Locate the cell with the specified text and output its (X, Y) center coordinate. 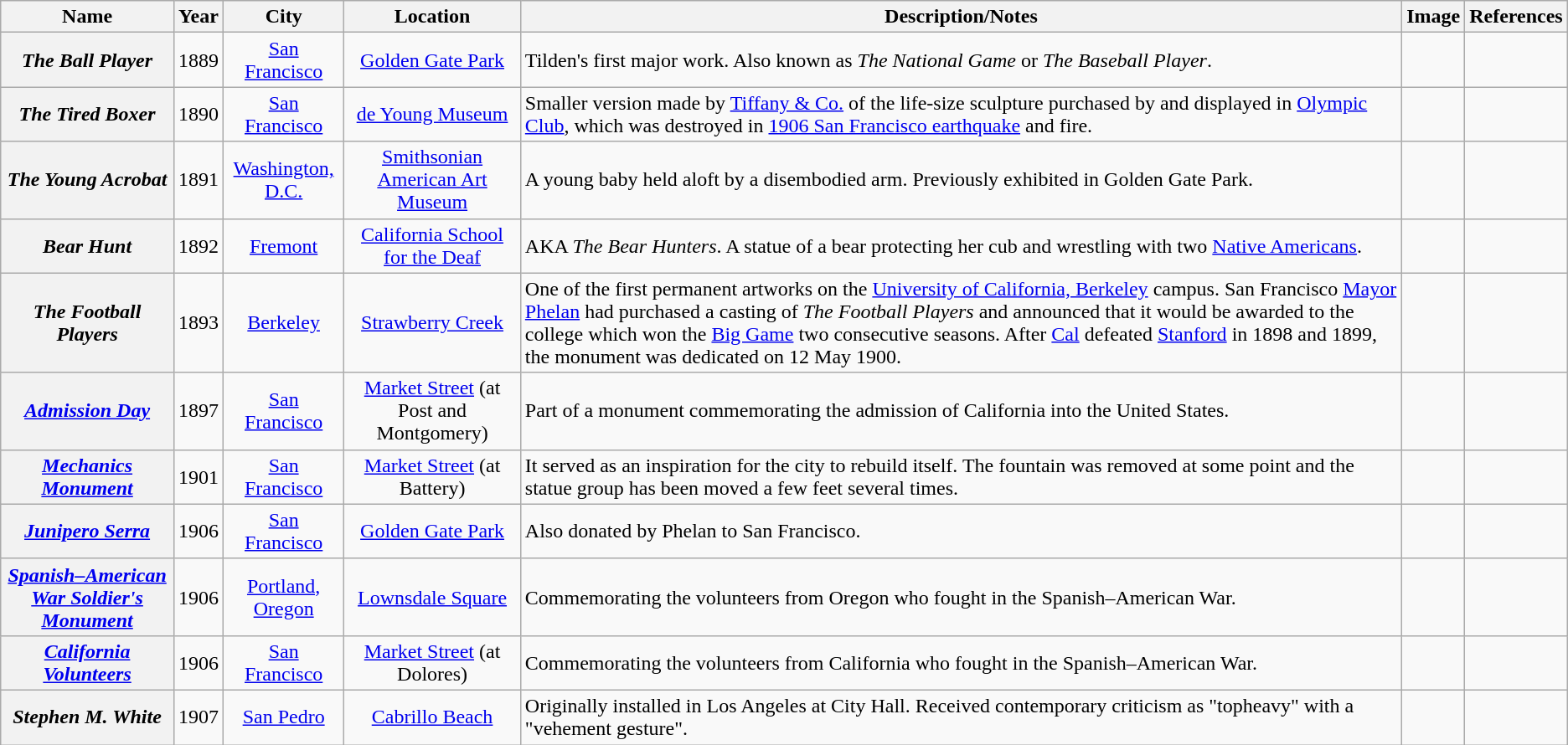
AKA The Bear Hunters. A statue of a bear protecting her cub and wrestling with two Native Americans. (961, 246)
1907 (198, 717)
Market Street (at Post and Montgomery) (432, 411)
California Volunteers (87, 663)
Fremont (283, 246)
1893 (198, 323)
Spanish–American War Soldier's Monument (87, 597)
The Tired Boxer (87, 114)
References (1516, 17)
The Young Acrobat (87, 180)
Admission Day (87, 411)
Image (1434, 17)
Tilden's first major work. Also known as The National Game or The Baseball Player. (961, 60)
Stephen M. White (87, 717)
Year (198, 17)
1889 (198, 60)
Commemorating the volunteers from California who fought in the Spanish–American War. (961, 663)
Market Street (at Dolores) (432, 663)
Portland, Oregon (283, 597)
The Ball Player (87, 60)
City (283, 17)
San Pedro (283, 717)
1890 (198, 114)
1891 (198, 180)
Description/Notes (961, 17)
California School for the Deaf (432, 246)
Lownsdale Square (432, 597)
Bear Hunt (87, 246)
Originally installed in Los Angeles at City Hall. Received contemporary criticism as "topheavy" with a "vehement gesture". (961, 717)
Commemorating the volunteers from Oregon who fought in the Spanish–American War. (961, 597)
1897 (198, 411)
1892 (198, 246)
The Football Players (87, 323)
Market Street (at Battery) (432, 477)
1901 (198, 477)
Berkeley (283, 323)
de Young Museum (432, 114)
Cabrillo Beach (432, 717)
Part of a monument commemorating the admission of California into the United States. (961, 411)
Name (87, 17)
Location (432, 17)
Junipero Serra (87, 531)
Mechanics Monument (87, 477)
Washington, D.C. (283, 180)
Smithsonian American Art Museum (432, 180)
A young baby held aloft by a disembodied arm. Previously exhibited in Golden Gate Park. (961, 180)
Strawberry Creek (432, 323)
Also donated by Phelan to San Francisco. (961, 531)
